For the text-containing cell, return its midpoint in (x, y) coordinate format. 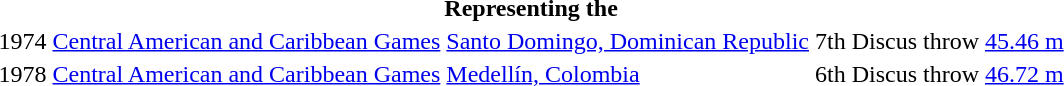
Discus throw (915, 41)
7th (830, 41)
Central American and Caribbean Games (246, 41)
Santo Domingo, Dominican Republic (628, 41)
